Locate the cell with the specified text and output its (x, y) center coordinate. 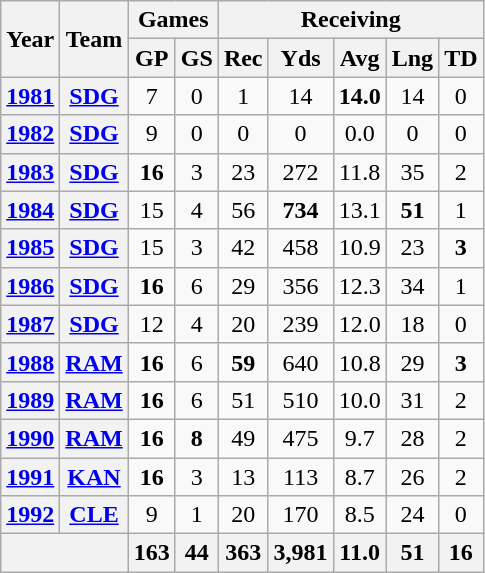
KAN (94, 477)
TD (461, 58)
1991 (30, 477)
13.1 (360, 210)
734 (300, 210)
1981 (30, 96)
11.8 (360, 172)
10.9 (360, 248)
Receiving (350, 20)
59 (243, 362)
Lng (412, 58)
12.3 (360, 286)
GP (152, 58)
44 (196, 553)
34 (412, 286)
640 (300, 362)
9.7 (360, 438)
8.5 (360, 515)
272 (300, 172)
113 (300, 477)
Avg (360, 58)
1989 (30, 400)
Games (173, 20)
510 (300, 400)
3,981 (300, 553)
56 (243, 210)
8 (196, 438)
475 (300, 438)
1986 (30, 286)
11.0 (360, 553)
1985 (30, 248)
1982 (30, 134)
0.0 (360, 134)
10.0 (360, 400)
170 (300, 515)
1992 (30, 515)
26 (412, 477)
239 (300, 324)
Yds (300, 58)
12 (152, 324)
8.7 (360, 477)
163 (152, 553)
1988 (30, 362)
CLE (94, 515)
28 (412, 438)
24 (412, 515)
Year (30, 39)
7 (152, 96)
363 (243, 553)
GS (196, 58)
1984 (30, 210)
35 (412, 172)
1983 (30, 172)
12.0 (360, 324)
18 (412, 324)
1987 (30, 324)
31 (412, 400)
Rec (243, 58)
49 (243, 438)
10.8 (360, 362)
1990 (30, 438)
13 (243, 477)
14.0 (360, 96)
356 (300, 286)
Team (94, 39)
42 (243, 248)
458 (300, 248)
